Locate the cell with the specified text and output its (x, y) center coordinate. 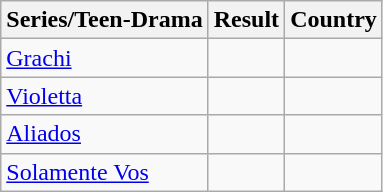
Result (246, 20)
Violetta (104, 96)
Country (334, 20)
Grachi (104, 58)
Series/Teen-Drama (104, 20)
Solamente Vos (104, 172)
Aliados (104, 134)
